Return the (x, y) coordinate for the center point of the cell that contains the specified text.  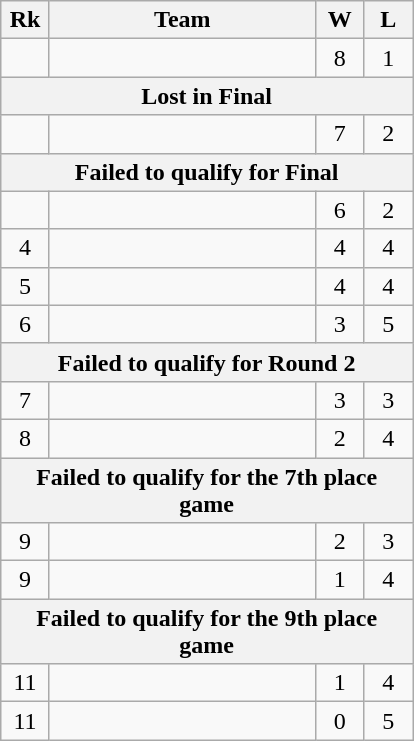
Rk (26, 20)
W (340, 20)
Failed to qualify for Final (207, 172)
Failed to qualify for the 9th place game (207, 632)
Failed to qualify for Round 2 (207, 362)
L (388, 20)
0 (340, 721)
Team (182, 20)
Failed to qualify for the 7th place game (207, 490)
Lost in Final (207, 96)
